Return the (x, y) coordinate for the center point of the cell that contains the specified text.  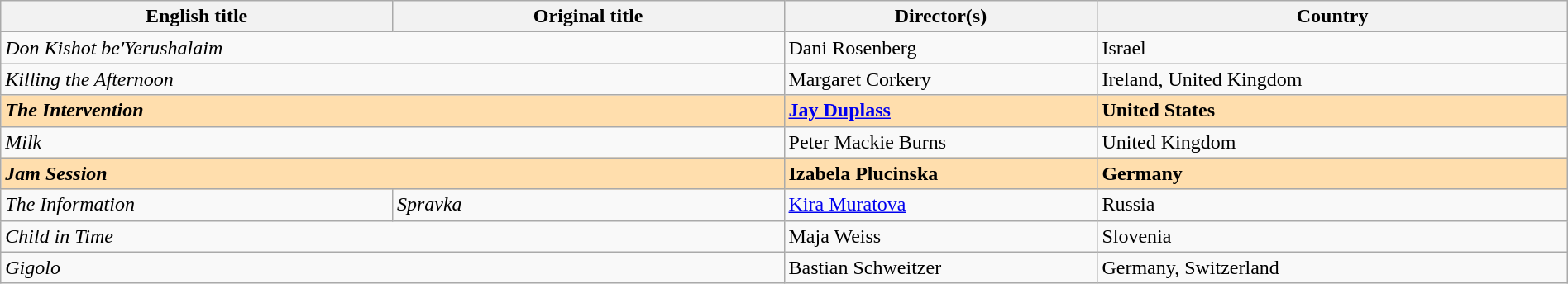
Bastian Schweitzer (941, 267)
English title (197, 17)
Don Kishot be'Yerushalaim (392, 48)
Germany, Switzerland (1332, 267)
Child in Time (392, 236)
United Kingdom (1332, 142)
Russia (1332, 205)
Dani Rosenberg (941, 48)
Milk (392, 142)
Izabela Plucinska (941, 173)
Jay Duplass (941, 111)
Director(s) (941, 17)
Spravka (588, 205)
Israel (1332, 48)
Kira Muratova (941, 205)
Original title (588, 17)
Peter Mackie Burns (941, 142)
United States (1332, 111)
Killing the Afternoon (392, 79)
Gigolo (392, 267)
Ireland, United Kingdom (1332, 79)
Margaret Corkery (941, 79)
The Information (197, 205)
Country (1332, 17)
Slovenia (1332, 236)
Maja Weiss (941, 236)
Germany (1332, 173)
Jam Session (392, 173)
The Intervention (392, 111)
